Determine the [x, y] coordinate at the center of the cell enclosing the given text.  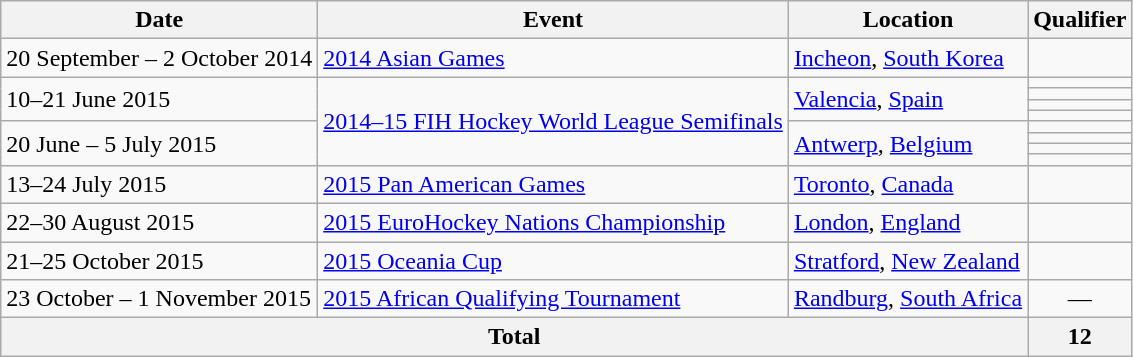
Total [514, 337]
10–21 June 2015 [160, 99]
— [1080, 299]
Event [554, 20]
23 October – 1 November 2015 [160, 299]
2015 EuroHockey Nations Championship [554, 222]
Incheon, South Korea [908, 58]
2014–15 FIH Hockey World League Semifinals [554, 121]
2015 African Qualifying Tournament [554, 299]
13–24 July 2015 [160, 184]
Antwerp, Belgium [908, 143]
Toronto, Canada [908, 184]
2014 Asian Games [554, 58]
12 [1080, 337]
Date [160, 20]
Valencia, Spain [908, 99]
2015 Oceania Cup [554, 261]
2015 Pan American Games [554, 184]
20 September – 2 October 2014 [160, 58]
London, England [908, 222]
Randburg, South Africa [908, 299]
21–25 October 2015 [160, 261]
22–30 August 2015 [160, 222]
Location [908, 20]
Qualifier [1080, 20]
20 June – 5 July 2015 [160, 143]
Stratford, New Zealand [908, 261]
